Output the [X, Y] coordinate of the center of the cell containing the given text.  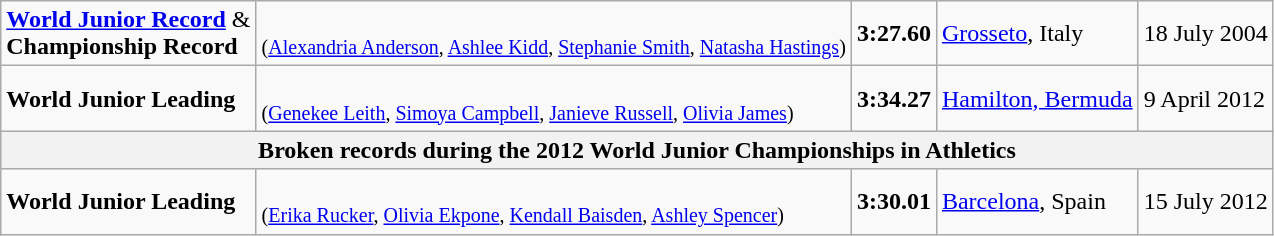
(Alexandria Anderson, Ashlee Kidd, Stephanie Smith, Natasha Hastings) [554, 34]
3:30.01 [894, 202]
15 July 2012 [1206, 202]
(Genekee Leith, Simoya Campbell, Janieve Russell, Olivia James) [554, 98]
(Erika Rucker, Olivia Ekpone, Kendall Baisden, Ashley Spencer) [554, 202]
Broken records during the 2012 World Junior Championships in Athletics [637, 150]
3:27.60 [894, 34]
Grosseto, Italy [1037, 34]
18 July 2004 [1206, 34]
Barcelona, Spain [1037, 202]
World Junior Record &Championship Record [128, 34]
3:34.27 [894, 98]
9 April 2012 [1206, 98]
Hamilton, Bermuda [1037, 98]
